For the text-containing cell, return its midpoint in [X, Y] coordinate format. 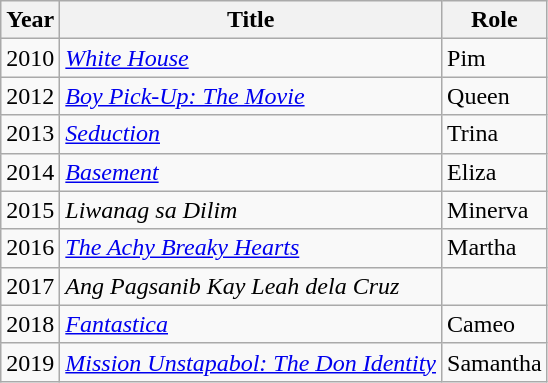
2016 [30, 248]
2017 [30, 286]
Queen [495, 96]
The Achy Breaky Hearts [251, 248]
Trina [495, 134]
Ang Pagsanib Kay Leah dela Cruz [251, 286]
Mission Unstapabol: The Don Identity [251, 362]
2014 [30, 172]
Liwanag sa Dilim [251, 210]
Eliza [495, 172]
2019 [30, 362]
Year [30, 20]
Minerva [495, 210]
Pim [495, 58]
2018 [30, 324]
Samantha [495, 362]
Title [251, 20]
Boy Pick-Up: The Movie [251, 96]
Seduction [251, 134]
2012 [30, 96]
Fantastica [251, 324]
Cameo [495, 324]
White House [251, 58]
2010 [30, 58]
2015 [30, 210]
Basement [251, 172]
Role [495, 20]
2013 [30, 134]
Martha [495, 248]
